From the cell containing the given text, extract its center point as (x, y) coordinate. 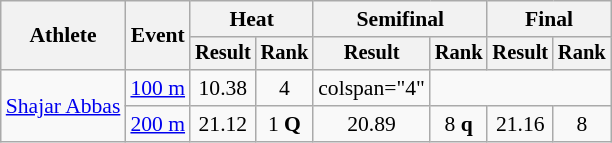
Semifinal (400, 19)
1 Q (285, 124)
8 (582, 124)
100 m (158, 88)
Heat (252, 19)
8 q (459, 124)
200 m (158, 124)
colspan="4" (372, 88)
10.38 (223, 88)
20.89 (372, 124)
Event (158, 36)
Shajar Abbas (64, 106)
4 (285, 88)
21.16 (520, 124)
Final (548, 19)
21.12 (223, 124)
Athlete (64, 36)
